Search for the cell housing the specified text and yield its [X, Y] center coordinate. 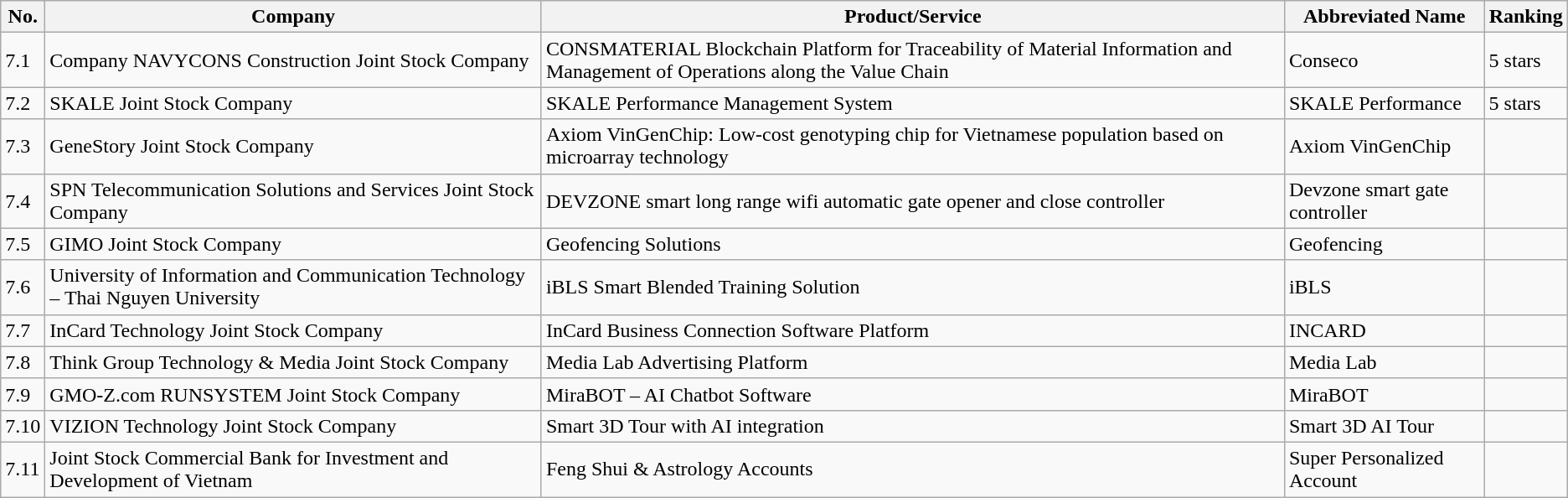
CONSMATERIAL Blockchain Platform for Traceability of Material Information and Management of Operations along the Value Chain [913, 60]
Feng Shui & Astrology Accounts [913, 469]
Axiom VinGenChip: Low-cost genotyping chip for Vietnamese population based on microarray technology [913, 146]
InCard Technology Joint Stock Company [293, 330]
Product/Service [913, 17]
7.4 [23, 201]
7.9 [23, 394]
Think Group Technology & Media Joint Stock Company [293, 362]
Smart 3D AI Tour [1384, 426]
VIZION Technology Joint Stock Company [293, 426]
GMO-Z.com RUNSYSTEM Joint Stock Company [293, 394]
7.5 [23, 244]
7.1 [23, 60]
INCARD [1384, 330]
7.11 [23, 469]
SPN Telecommunication Solutions and Services Joint Stock Company [293, 201]
7.7 [23, 330]
SKALE Performance Management System [913, 103]
Media Lab [1384, 362]
Geofencing [1384, 244]
Company [293, 17]
Joint Stock Commercial Bank for Investment and Development of Vietnam [293, 469]
7.2 [23, 103]
Geofencing Solutions [913, 244]
GeneStory Joint Stock Company [293, 146]
Abbreviated Name [1384, 17]
No. [23, 17]
InCard Business Connection Software Platform [913, 330]
Media Lab Advertising Platform [913, 362]
SKALE Joint Stock Company [293, 103]
GIMO Joint Stock Company [293, 244]
Company NAVYCONS Construction Joint Stock Company [293, 60]
Axiom VinGenChip [1384, 146]
SKALE Performance [1384, 103]
MiraBOT – AI Chatbot Software [913, 394]
7.10 [23, 426]
iBLS Smart Blended Training Solution [913, 287]
7.6 [23, 287]
iBLS [1384, 287]
7.8 [23, 362]
Conseco [1384, 60]
Smart 3D Tour with AI integration [913, 426]
University of Information and Communication Technology – Thai Nguyen University [293, 287]
7.3 [23, 146]
Ranking [1526, 17]
DEVZONE smart long range wifi automatic gate opener and close controller [913, 201]
Devzone smart gate controller [1384, 201]
MiraBOT [1384, 394]
Super Personalized Account [1384, 469]
